Search for the cell housing the specified text and yield its (X, Y) center coordinate. 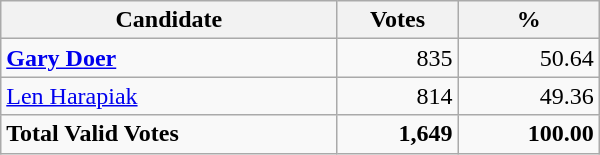
Len Harapiak (169, 96)
814 (398, 96)
Candidate (169, 20)
Votes (398, 20)
49.36 (528, 96)
Gary Doer (169, 58)
% (528, 20)
100.00 (528, 134)
50.64 (528, 58)
Total Valid Votes (169, 134)
835 (398, 58)
1,649 (398, 134)
